Scan for the cell matching the given text and deliver its [x, y] coordinate at center. 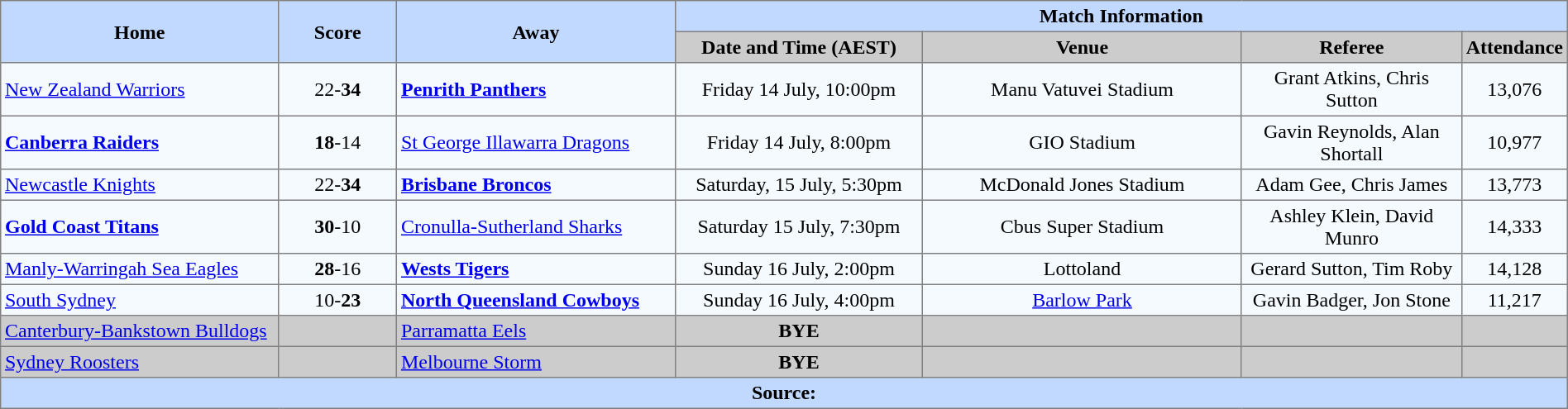
Canterbury-Bankstown Bulldogs [140, 331]
Barlow Park [1083, 300]
14,128 [1514, 269]
28-16 [337, 269]
Saturday, 15 July, 5:30pm [799, 185]
Referee [1351, 47]
Lottoland [1083, 269]
Friday 14 July, 10:00pm [799, 89]
Attendance [1514, 47]
Sunday 16 July, 4:00pm [799, 300]
Manly-Warringah Sea Eagles [140, 269]
Penrith Panthers [536, 89]
Source: [784, 393]
North Queensland Cowboys [536, 300]
13,076 [1514, 89]
30-10 [337, 226]
Gerard Sutton, Tim Roby [1351, 269]
10-23 [337, 300]
Canberra Raiders [140, 142]
Home [140, 31]
New Zealand Warriors [140, 89]
St George Illawarra Dragons [536, 142]
Gavin Reynolds, Alan Shortall [1351, 142]
McDonald Jones Stadium [1083, 185]
Newcastle Knights [140, 185]
Brisbane Broncos [536, 185]
Ashley Klein, David Munro [1351, 226]
Friday 14 July, 8:00pm [799, 142]
Wests Tigers [536, 269]
Melbourne Storm [536, 362]
Grant Atkins, Chris Sutton [1351, 89]
Venue [1083, 47]
South Sydney [140, 300]
Adam Gee, Chris James [1351, 185]
11,217 [1514, 300]
Manu Vatuvei Stadium [1083, 89]
GIO Stadium [1083, 142]
Gavin Badger, Jon Stone [1351, 300]
Cbus Super Stadium [1083, 226]
Score [337, 31]
Match Information [1121, 17]
14,333 [1514, 226]
13,773 [1514, 185]
Gold Coast Titans [140, 226]
Saturday 15 July, 7:30pm [799, 226]
10,977 [1514, 142]
Cronulla-Sutherland Sharks [536, 226]
Parramatta Eels [536, 331]
18-14 [337, 142]
Sunday 16 July, 2:00pm [799, 269]
Away [536, 31]
Sydney Roosters [140, 362]
Date and Time (AEST) [799, 47]
